Output the (X, Y) coordinate of the center of the cell containing the given text.  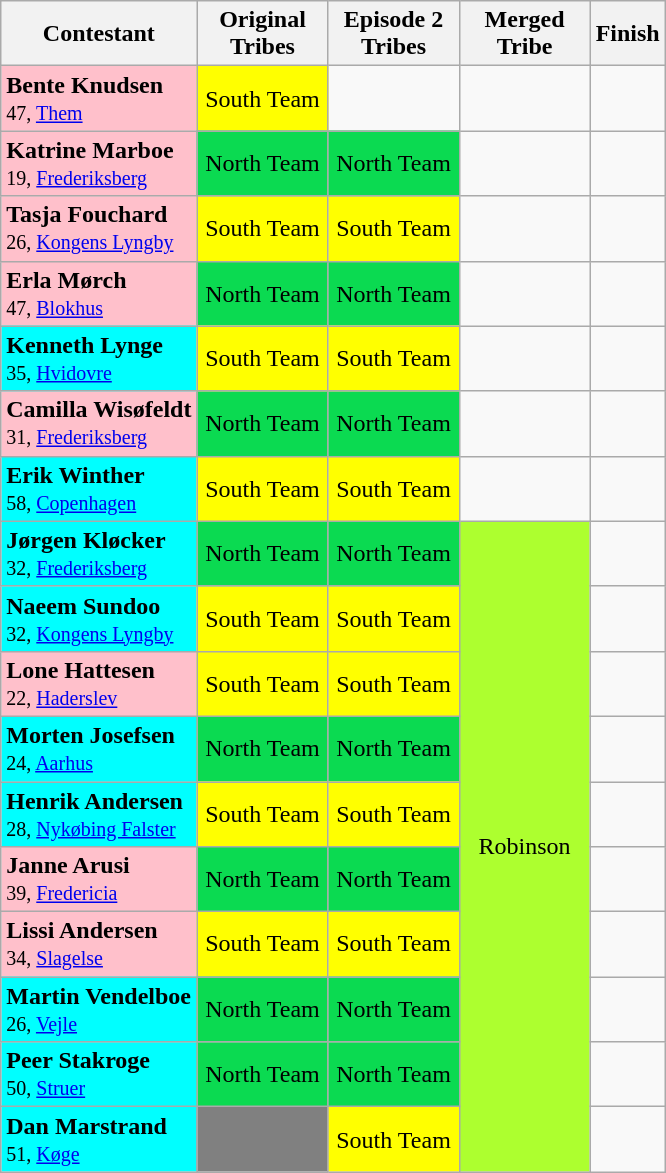
Robinson (524, 846)
Camilla Wisøfeldt31, Frederiksberg (99, 424)
Kenneth Lynge35, Hvidovre (99, 358)
Finish (628, 34)
Episode 2Tribes (394, 34)
Henrik Andersen28, Nykøbing Falster (99, 814)
Contestant (99, 34)
Erla Mørch47, Blokhus (99, 294)
Katrine Marboe19, Frederiksberg (99, 164)
MergedTribe (524, 34)
Morten Josefsen24, Aarhus (99, 748)
Naeem Sundoo32, Kongens Lyngby (99, 618)
Peer Stakroge50, Struer (99, 1074)
Jørgen Kløcker32, Frederiksberg (99, 554)
Erik Winther58, Copenhagen (99, 488)
Bente Knudsen47, Them (99, 98)
Lissi Andersen34, Slagelse (99, 944)
Martin Vendelboe26, Vejle (99, 1010)
Lone Hattesen22, Haderslev (99, 684)
Dan Marstrand51, Køge (99, 1140)
Janne Arusi39, Fredericia (99, 880)
Tasja Fouchard26, Kongens Lyngby (99, 228)
OriginalTribes (262, 34)
